Pinpoint the cell where the given text exists, returning its (x, y) midpoint coordinate. 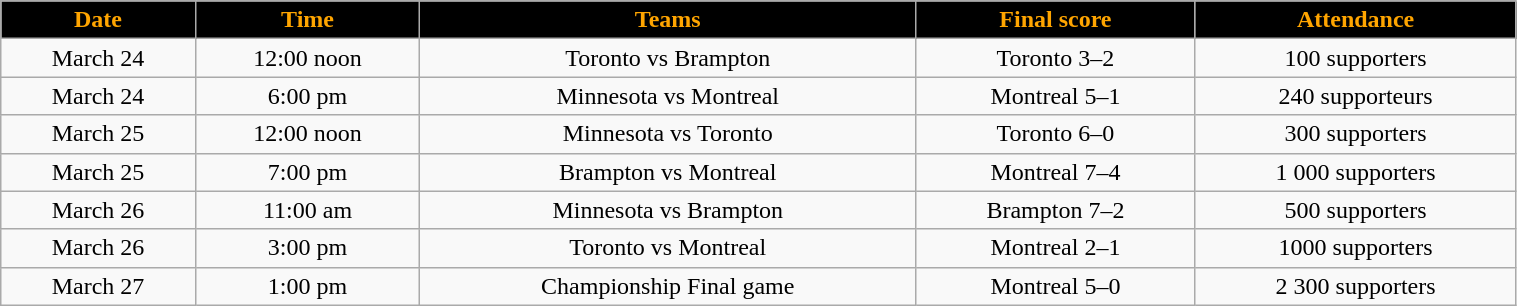
6:00 pm (308, 96)
1:00 pm (308, 286)
Minnesota vs Toronto (668, 134)
Toronto 3–2 (1056, 58)
Montreal 5–0 (1056, 286)
Teams (668, 20)
Minnesota vs Brampton (668, 210)
11:00 am (308, 210)
Minnesota vs Montreal (668, 96)
Toronto 6–0 (1056, 134)
Date (98, 20)
Brampton vs Montreal (668, 172)
Final score (1056, 20)
300 supporters (1356, 134)
Toronto vs Brampton (668, 58)
100 supporters (1356, 58)
500 supporters (1356, 210)
Montreal 7–4 (1056, 172)
Brampton 7–2 (1056, 210)
Championship Final game (668, 286)
240 supporteurs (1356, 96)
2 300 supporters (1356, 286)
Toronto vs Montreal (668, 248)
3:00 pm (308, 248)
Attendance (1356, 20)
1 000 supporters (1356, 172)
Time (308, 20)
Montreal 2–1 (1056, 248)
1000 supporters (1356, 248)
March 27 (98, 286)
7:00 pm (308, 172)
Montreal 5–1 (1056, 96)
